Capture the cell that displays the provided text and extract its (x, y) central coordinate. 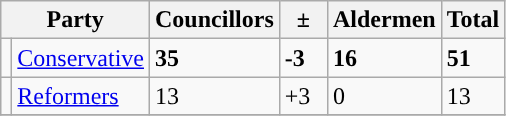
Reformers (81, 96)
-3 (303, 58)
0 (384, 96)
Total (473, 20)
+3 (303, 96)
± (303, 20)
Councillors (215, 20)
35 (215, 58)
Conservative (81, 58)
Party (76, 20)
51 (473, 58)
16 (384, 58)
Aldermen (384, 20)
